Extract the [X, Y] coordinate from the center of the cell holding the provided text.  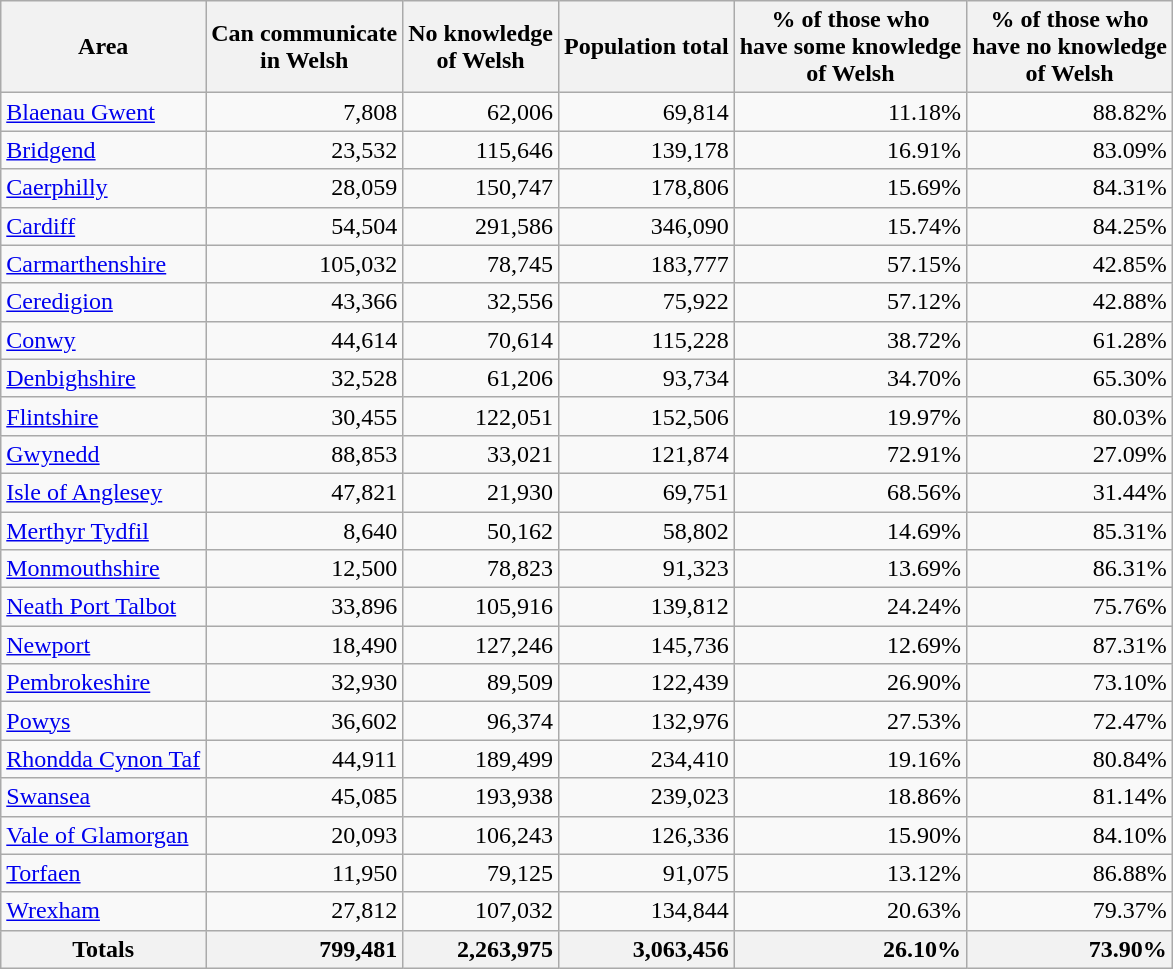
73.10% [1070, 683]
12,500 [304, 569]
61,206 [481, 378]
Ceredigion [104, 302]
30,455 [304, 416]
16.91% [850, 150]
7,808 [304, 112]
44,614 [304, 340]
3,063,456 [646, 949]
Caerphilly [104, 188]
Flintshire [104, 416]
31.44% [1070, 492]
78,823 [481, 569]
79,125 [481, 873]
18,490 [304, 645]
Torfaen [104, 873]
62,006 [481, 112]
84.31% [1070, 188]
Blaenau Gwent [104, 112]
15.69% [850, 188]
13.12% [850, 873]
107,032 [481, 911]
80.84% [1070, 759]
% of those whohave no knowledgeof Welsh [1070, 47]
61.28% [1070, 340]
15.90% [850, 835]
20,093 [304, 835]
Gwynedd [104, 454]
150,747 [481, 188]
18.86% [850, 797]
33,021 [481, 454]
70,614 [481, 340]
Wrexham [104, 911]
87.31% [1070, 645]
33,896 [304, 607]
239,023 [646, 797]
34.70% [850, 378]
Denbighshire [104, 378]
45,085 [304, 797]
Vale of Glamorgan [104, 835]
11.18% [850, 112]
Pembrokeshire [104, 683]
26.10% [850, 949]
Conwy [104, 340]
72.47% [1070, 721]
36,602 [304, 721]
126,336 [646, 835]
78,745 [481, 264]
54,504 [304, 226]
47,821 [304, 492]
24.24% [850, 607]
189,499 [481, 759]
72.91% [850, 454]
178,806 [646, 188]
89,509 [481, 683]
291,586 [481, 226]
13.69% [850, 569]
Isle of Anglesey [104, 492]
57.12% [850, 302]
105,032 [304, 264]
799,481 [304, 949]
105,916 [481, 607]
86.31% [1070, 569]
69,814 [646, 112]
58,802 [646, 531]
42.85% [1070, 264]
Neath Port Talbot [104, 607]
Cardiff [104, 226]
20.63% [850, 911]
81.14% [1070, 797]
Rhondda Cynon Taf [104, 759]
Area [104, 47]
23,532 [304, 150]
19.97% [850, 416]
27.09% [1070, 454]
2,263,975 [481, 949]
85.31% [1070, 531]
12.69% [850, 645]
121,874 [646, 454]
75.76% [1070, 607]
21,930 [481, 492]
% of those whohave some knowledgeof Welsh [850, 47]
106,243 [481, 835]
Newport [104, 645]
96,374 [481, 721]
Monmouthshire [104, 569]
91,075 [646, 873]
80.03% [1070, 416]
134,844 [646, 911]
No knowledgeof Welsh [481, 47]
Merthyr Tydfil [104, 531]
68.56% [850, 492]
38.72% [850, 340]
Bridgend [104, 150]
43,366 [304, 302]
88,853 [304, 454]
27,812 [304, 911]
32,930 [304, 683]
75,922 [646, 302]
69,751 [646, 492]
183,777 [646, 264]
132,976 [646, 721]
145,736 [646, 645]
19.16% [850, 759]
91,323 [646, 569]
127,246 [481, 645]
Powys [104, 721]
Swansea [104, 797]
73.90% [1070, 949]
139,812 [646, 607]
14.69% [850, 531]
11,950 [304, 873]
115,646 [481, 150]
15.74% [850, 226]
79.37% [1070, 911]
84.25% [1070, 226]
86.88% [1070, 873]
234,410 [646, 759]
193,938 [481, 797]
122,439 [646, 683]
Totals [104, 949]
Carmarthenshire [104, 264]
32,556 [481, 302]
28,059 [304, 188]
122,051 [481, 416]
88.82% [1070, 112]
115,228 [646, 340]
65.30% [1070, 378]
Can communicatein Welsh [304, 47]
32,528 [304, 378]
26.90% [850, 683]
57.15% [850, 264]
346,090 [646, 226]
44,911 [304, 759]
50,162 [481, 531]
152,506 [646, 416]
84.10% [1070, 835]
Population total [646, 47]
93,734 [646, 378]
27.53% [850, 721]
83.09% [1070, 150]
42.88% [1070, 302]
139,178 [646, 150]
8,640 [304, 531]
